Extract the [x, y] coordinate from the center of the cell holding the provided text.  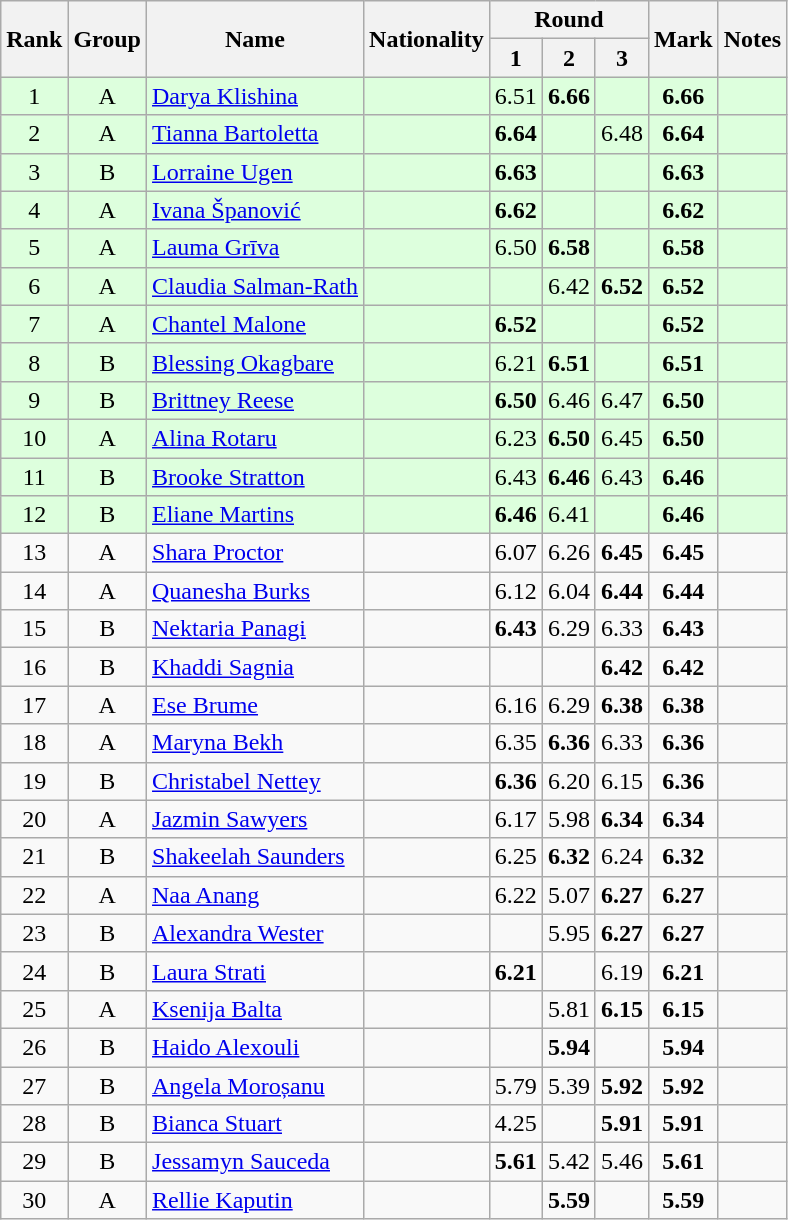
Alina Rotaru [256, 438]
Brittney Reese [256, 400]
16 [34, 667]
6.41 [568, 515]
27 [34, 1085]
Darya Klishina [256, 96]
Quanesha Burks [256, 591]
26 [34, 1047]
8 [34, 362]
6.19 [622, 971]
5 [34, 248]
Nationality [427, 39]
Nektaria Panagi [256, 629]
Mark [683, 39]
5.07 [568, 895]
Ivana Španović [256, 210]
Jessamyn Sauceda [256, 1162]
6.16 [516, 705]
24 [34, 971]
9 [34, 400]
5.39 [568, 1085]
Haido Alexouli [256, 1047]
13 [34, 553]
5.46 [622, 1162]
6.48 [622, 134]
Ksenija Balta [256, 1009]
Group [108, 39]
28 [34, 1124]
Eliane Martins [256, 515]
Alexandra Wester [256, 933]
29 [34, 1162]
Maryna Bekh [256, 743]
Khaddi Sagnia [256, 667]
5.95 [568, 933]
20 [34, 819]
Shara Proctor [256, 553]
6.22 [516, 895]
23 [34, 933]
Round [568, 20]
10 [34, 438]
Rellie Kaputin [256, 1200]
12 [34, 515]
4.25 [516, 1124]
6.25 [516, 857]
14 [34, 591]
6.35 [516, 743]
18 [34, 743]
22 [34, 895]
Bianca Stuart [256, 1124]
6.47 [622, 400]
Name [256, 39]
Lorraine Ugen [256, 172]
6 [34, 286]
Jazmin Sawyers [256, 819]
30 [34, 1200]
6.26 [568, 553]
21 [34, 857]
5.98 [568, 819]
Rank [34, 39]
Shakeelah Saunders [256, 857]
7 [34, 324]
6.23 [516, 438]
Blessing Okagbare [256, 362]
Tianna Bartoletta [256, 134]
6.07 [516, 553]
Brooke Stratton [256, 477]
11 [34, 477]
6.12 [516, 591]
17 [34, 705]
4 [34, 210]
Naa Anang [256, 895]
5.42 [568, 1162]
Chantel Malone [256, 324]
Notes [752, 39]
6.20 [568, 781]
6.17 [516, 819]
5.81 [568, 1009]
6.24 [622, 857]
15 [34, 629]
Christabel Nettey [256, 781]
19 [34, 781]
25 [34, 1009]
Angela Moroșanu [256, 1085]
5.79 [516, 1085]
Ese Brume [256, 705]
6.04 [568, 591]
Laura Strati [256, 971]
Claudia Salman-Rath [256, 286]
Lauma Grīva [256, 248]
